Output the [x, y] coordinate of the center of the cell containing the given text.  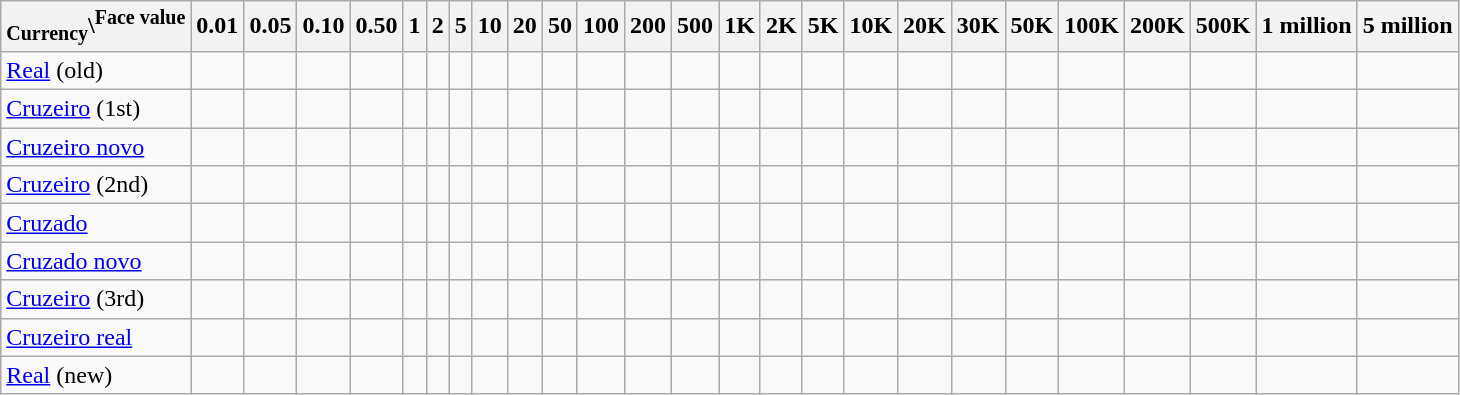
Cruzeiro (3rd) [96, 299]
30K [978, 26]
5 million [1408, 26]
0.10 [324, 26]
1 million [1306, 26]
20K [925, 26]
Cruzado novo [96, 261]
5K [823, 26]
10K [871, 26]
10 [490, 26]
Cruzado [96, 223]
2K [781, 26]
0.50 [376, 26]
200 [648, 26]
0.05 [270, 26]
Cruzeiro real [96, 337]
5 [460, 26]
Cruzeiro (2nd) [96, 185]
100 [600, 26]
500 [696, 26]
Currency\Face value [96, 26]
2 [438, 26]
0.01 [218, 26]
Cruzeiro (1st) [96, 109]
20 [524, 26]
1 [414, 26]
1K [740, 26]
Cruzeiro novo [96, 147]
50 [560, 26]
Real (new) [96, 375]
Real (old) [96, 71]
100K [1092, 26]
500K [1223, 26]
50K [1032, 26]
200K [1158, 26]
